From the cell containing the given text, extract its center point as [x, y] coordinate. 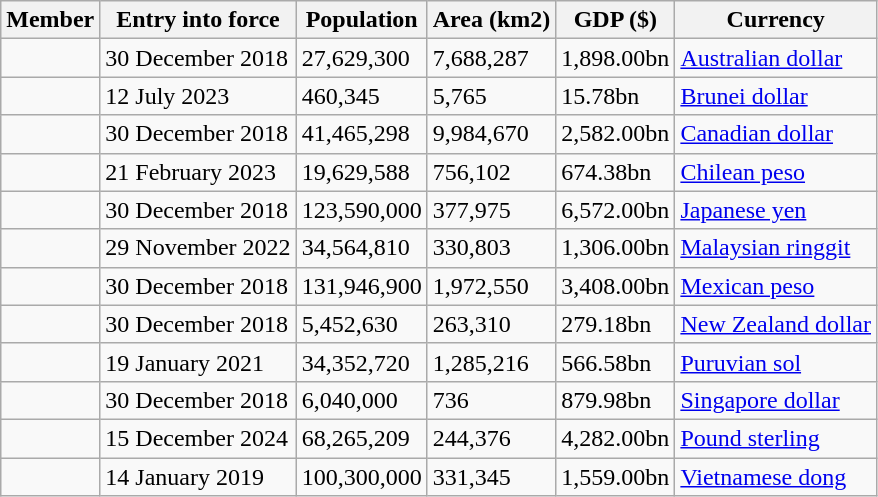
34,352,720 [362, 362]
674.38bn [616, 172]
Population [362, 20]
19,629,588 [362, 172]
5,765 [492, 96]
Australian dollar [776, 58]
Chilean peso [776, 172]
3,408.00bn [616, 286]
566.58bn [616, 362]
19 January 2021 [198, 362]
34,564,810 [362, 248]
Singapore dollar [776, 400]
460,345 [362, 96]
14 January 2019 [198, 477]
1,306.00bn [616, 248]
Malaysian ringgit [776, 248]
Currency [776, 20]
Vietnamese dong [776, 477]
1,898.00bn [616, 58]
377,975 [492, 210]
15.78bn [616, 96]
Mexican peso [776, 286]
736 [492, 400]
2,582.00bn [616, 134]
1,972,550 [492, 286]
756,102 [492, 172]
279.18bn [616, 324]
7,688,287 [492, 58]
131,946,900 [362, 286]
244,376 [492, 438]
Brunei dollar [776, 96]
5,452,630 [362, 324]
12 July 2023 [198, 96]
Canadian dollar [776, 134]
21 February 2023 [198, 172]
Entry into force [198, 20]
Area (km2) [492, 20]
GDP ($) [616, 20]
330,803 [492, 248]
1,559.00bn [616, 477]
68,265,209 [362, 438]
15 December 2024 [198, 438]
1,285,216 [492, 362]
27,629,300 [362, 58]
123,590,000 [362, 210]
9,984,670 [492, 134]
41,465,298 [362, 134]
Japanese yen [776, 210]
6,572.00bn [616, 210]
6,040,000 [362, 400]
100,300,000 [362, 477]
Member [50, 20]
29 November 2022 [198, 248]
Pound sterling [776, 438]
263,310 [492, 324]
879.98bn [616, 400]
4,282.00bn [616, 438]
331,345 [492, 477]
New Zealand dollar [776, 324]
Puruvian sol [776, 362]
